Return the [x, y] coordinate for the center point of the cell that contains the specified text.  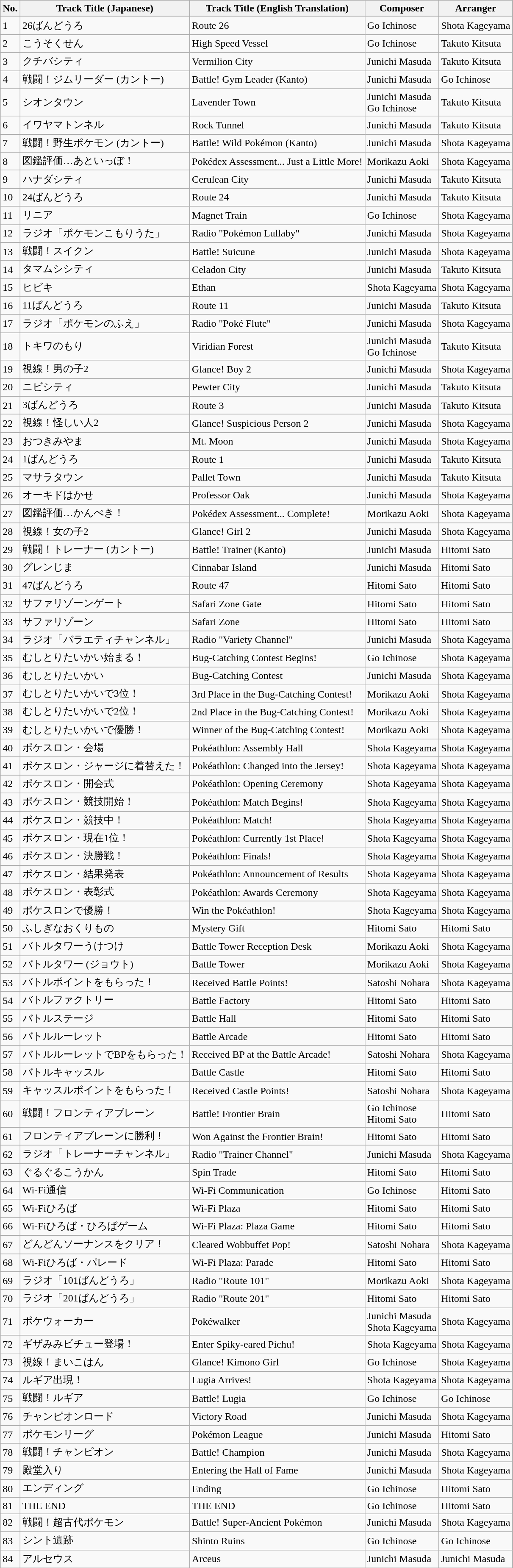
54 [10, 1001]
Wi-Fiひろば [105, 1209]
20 [10, 387]
戦闘！ルギア [105, 1398]
バトルタワーうけつけ [105, 947]
1 [10, 25]
60 [10, 1114]
ラジオ「バラエティチャンネル」 [105, 640]
サファリゾーンゲート [105, 603]
72 [10, 1344]
ポケスロン・会場 [105, 748]
Mystery Gift [277, 928]
ふしぎなおくりもの [105, 928]
殿堂入り [105, 1471]
Battle Factory [277, 1001]
Battle! Gym Leader (Kanto) [277, 80]
Ethan [277, 287]
Pokéathlon: Announcement of Results [277, 875]
ポケスロンで優勝！ [105, 910]
Shinto Ruins [277, 1541]
視線！まいこはん [105, 1362]
49 [10, 910]
18 [10, 347]
Radio "Poké Flute" [277, 324]
ギザみみピチュー登場！ [105, 1344]
Pokéathlon: Currently 1st Place! [277, 838]
61 [10, 1137]
Wi-Fi通信 [105, 1191]
Radio "Route 101" [277, 1281]
ラジオ「201ばんどうろ」 [105, 1298]
Cleared Wobbuffet Pop! [277, 1244]
Route 24 [277, 197]
35 [10, 658]
26 [10, 496]
Pokédex Assessment... Complete! [277, 514]
34 [10, 640]
バトルポイントをもらった！ [105, 982]
1ばんどうろ [105, 459]
ハナダシティ [105, 180]
11ばんどうろ [105, 306]
ラジオ「ポケモンのふえ」 [105, 324]
37 [10, 694]
81 [10, 1506]
ヒビキ [105, 287]
8 [10, 161]
Received Castle Points! [277, 1091]
バトルタワー (ジョウト) [105, 965]
46 [10, 856]
70 [10, 1298]
Route 1 [277, 459]
サファリゾーン [105, 622]
Battle Hall [277, 1019]
55 [10, 1019]
3 [10, 62]
14 [10, 270]
Glance! Suspicious Person 2 [277, 424]
ポケスロン・現在1位！ [105, 838]
73 [10, 1362]
戦闘！フロンティアブレーン [105, 1114]
17 [10, 324]
75 [10, 1398]
マサラタウン [105, 477]
74 [10, 1381]
52 [10, 965]
Cerulean City [277, 180]
3ばんどうろ [105, 405]
戦闘！チャンピオン [105, 1453]
バトルファクトリー [105, 1001]
戦闘！ジムリーダー (カントー) [105, 80]
41 [10, 766]
ポケスロン・競技開始！ [105, 802]
59 [10, 1091]
Magnet Train [277, 215]
フロンティアブレーンに勝利！ [105, 1137]
Won Against the Frontier Brain! [277, 1137]
77 [10, 1435]
Bug-Catching Contest Begins! [277, 658]
19 [10, 370]
39 [10, 730]
ポケスロン・表彰式 [105, 892]
Battle Tower Reception Desk [277, 947]
Vermilion City [277, 62]
Viridian Forest [277, 347]
むしとりたいかい [105, 676]
むしとりたいかいで2位！ [105, 712]
5 [10, 103]
ポケスロン・ジャージに着替えた！ [105, 766]
チャンピオンロード [105, 1416]
Composer [402, 8]
47 [10, 875]
ポケスロン・結果発表 [105, 875]
No. [10, 8]
Pokéathlon: Changed into the Jersey! [277, 766]
57 [10, 1054]
45 [10, 838]
エンディング [105, 1488]
ぐるぐるこうかん [105, 1172]
23 [10, 442]
Wi-Fi Plaza [277, 1209]
こうそくせん [105, 43]
Arceus [277, 1559]
Spin Trade [277, 1172]
ポケウォーカー [105, 1321]
64 [10, 1191]
ラジオ「101ばんどうろ」 [105, 1281]
シオンタウン [105, 103]
Winner of the Bug-Catching Contest! [277, 730]
ポケスロン・決勝戦！ [105, 856]
26ばんどうろ [105, 25]
Route 26 [277, 25]
Route 3 [277, 405]
ポケスロン・競技中！ [105, 820]
78 [10, 1453]
38 [10, 712]
どんどんソーナンスをクリア！ [105, 1244]
58 [10, 1073]
Wi-Fi Plaza: Plaza Game [277, 1226]
シント遺跡 [105, 1541]
Route 47 [277, 586]
Radio "Trainer Channel" [277, 1154]
Battle! Super-Ancient Pokémon [277, 1523]
Track Title (English Translation) [277, 8]
バトルキャッスル [105, 1073]
27 [10, 514]
12 [10, 234]
63 [10, 1172]
33 [10, 622]
Route 11 [277, 306]
オーキドはかせ [105, 496]
7 [10, 143]
Wi-Fiひろば・パレード [105, 1263]
31 [10, 586]
High Speed Vessel [277, 43]
Battle! Frontier Brain [277, 1114]
Track Title (Japanese) [105, 8]
Victory Road [277, 1416]
Glance! Boy 2 [277, 370]
Celadon City [277, 270]
視線！男の子2 [105, 370]
76 [10, 1416]
ラジオ「トレーナーチャンネル」 [105, 1154]
Lugia Arrives! [277, 1381]
2nd Place in the Bug-Catching Contest! [277, 712]
Pewter City [277, 387]
ニビシティ [105, 387]
Junichi MasudaShota Kageyama [402, 1321]
53 [10, 982]
イワヤマトンネル [105, 125]
56 [10, 1037]
24 [10, 459]
68 [10, 1263]
Professor Oak [277, 496]
82 [10, 1523]
67 [10, 1244]
Entering the Hall of Fame [277, 1471]
Mt. Moon [277, 442]
Pokéathlon: Assembly Hall [277, 748]
Ending [277, 1488]
図鑑評価…あといっぽ！ [105, 161]
84 [10, 1559]
80 [10, 1488]
Wi-Fi Plaza: Parade [277, 1263]
戦闘！スイクン [105, 252]
6 [10, 125]
戦闘！超古代ポケモン [105, 1523]
バトルルーレットでBPをもらった！ [105, 1054]
25 [10, 477]
10 [10, 197]
22 [10, 424]
30 [10, 568]
ポケモンリーグ [105, 1435]
3rd Place in the Bug-Catching Contest! [277, 694]
戦闘！野生ポケモン (カントー) [105, 143]
Bug-Catching Contest [277, 676]
15 [10, 287]
バトルルーレット [105, 1037]
24ばんどうろ [105, 197]
Battle! Lugia [277, 1398]
Cinnabar Island [277, 568]
戦闘！トレーナー (カントー) [105, 550]
32 [10, 603]
62 [10, 1154]
28 [10, 531]
Battle! Trainer (Kanto) [277, 550]
71 [10, 1321]
Radio "Pokémon Lullaby" [277, 234]
Pokéathlon: Match! [277, 820]
Received Battle Points! [277, 982]
Pokéathlon: Match Begins! [277, 802]
視線！怪しい人2 [105, 424]
Win the Pokéathlon! [277, 910]
Enter Spiky-eared Pichu! [277, 1344]
Pokéathlon: Opening Ceremony [277, 784]
ポケスロン・開会式 [105, 784]
Pokéathlon: Finals! [277, 856]
リニア [105, 215]
Lavender Town [277, 103]
51 [10, 947]
Pokéathlon: Awards Ceremony [277, 892]
Received BP at the Battle Arcade! [277, 1054]
11 [10, 215]
Pokémon League [277, 1435]
バトルステージ [105, 1019]
69 [10, 1281]
Battle! Suicune [277, 252]
36 [10, 676]
視線！女の子2 [105, 531]
Safari Zone Gate [277, 603]
図鑑評価…かんぺき！ [105, 514]
Rock Tunnel [277, 125]
44 [10, 820]
Safari Zone [277, 622]
むしとりたいかい始まる！ [105, 658]
48 [10, 892]
グレンじま [105, 568]
Glance! Girl 2 [277, 531]
Battle Castle [277, 1073]
Pokéwalker [277, 1321]
Battle Arcade [277, 1037]
Battle! Wild Pokémon (Kanto) [277, 143]
16 [10, 306]
アルセウス [105, 1559]
Glance! Kimono Girl [277, 1362]
50 [10, 928]
43 [10, 802]
Arranger [476, 8]
66 [10, 1226]
Pallet Town [277, 477]
おつきみやま [105, 442]
クチバシティ [105, 62]
Wi-Fiひろば・ひろばゲーム [105, 1226]
トキワのもり [105, 347]
Go IchinoseHitomi Sato [402, 1114]
42 [10, 784]
13 [10, 252]
9 [10, 180]
ルギア出現！ [105, 1381]
29 [10, 550]
4 [10, 80]
Wi-Fi Communication [277, 1191]
47ばんどうろ [105, 586]
83 [10, 1541]
2 [10, 43]
Pokédex Assessment... Just a Little More! [277, 161]
Battle Tower [277, 965]
むしとりたいかいで3位！ [105, 694]
Battle! Champion [277, 1453]
79 [10, 1471]
タマムシシティ [105, 270]
むしとりたいかいで優勝！ [105, 730]
65 [10, 1209]
キャッスルポイントをもらった！ [105, 1091]
Radio "Route 201" [277, 1298]
40 [10, 748]
21 [10, 405]
ラジオ「ポケモンこもりうた」 [105, 234]
Radio "Variety Channel" [277, 640]
